Scan for the cell matching the given text and deliver its [X, Y] coordinate at center. 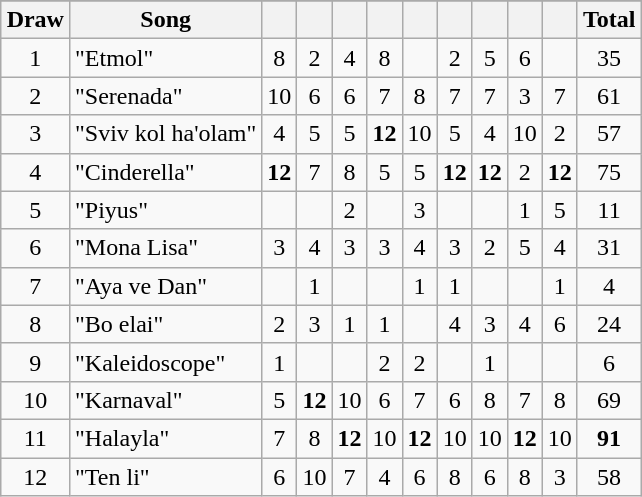
"Ten li" [165, 477]
"Aya ve Dan" [165, 286]
"Serenada" [165, 96]
"Bo elai" [165, 324]
9 [35, 362]
31 [609, 248]
"Karnaval" [165, 400]
Song [165, 20]
91 [609, 438]
58 [609, 477]
24 [609, 324]
61 [609, 96]
57 [609, 134]
75 [609, 172]
35 [609, 58]
"Cinderella" [165, 172]
"Kaleidoscope" [165, 362]
"Mona Lisa" [165, 248]
Total [609, 20]
69 [609, 400]
Draw [35, 20]
"Piyus" [165, 210]
"Sviv kol ha'olam" [165, 134]
"Halayla" [165, 438]
"Etmol" [165, 58]
